Find where the given text appears and provide that cell's center as (x, y) coordinate. 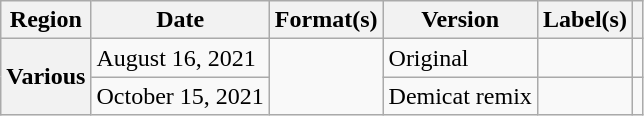
Original (460, 58)
Date (180, 20)
October 15, 2021 (180, 96)
Various (46, 77)
Region (46, 20)
Format(s) (326, 20)
Label(s) (584, 20)
August 16, 2021 (180, 58)
Demicat remix (460, 96)
Version (460, 20)
